Detect which cell encompasses the target text, then output its [x, y] center coordinate. 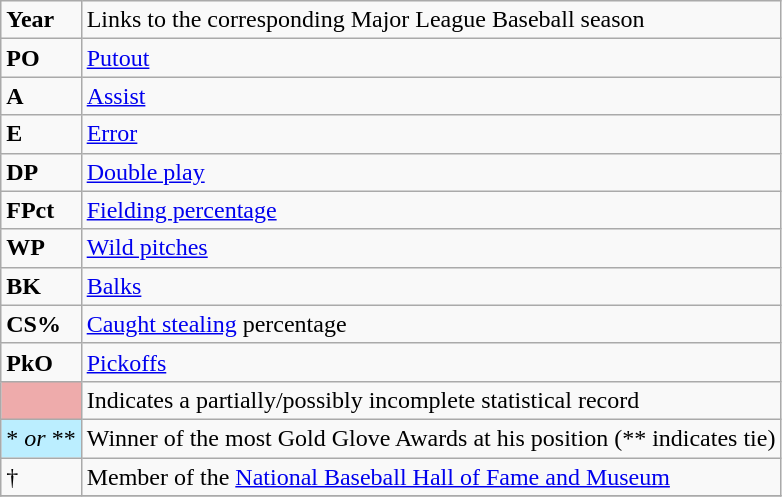
† [41, 477]
Pickoffs [431, 362]
Balks [431, 286]
Winner of the most Gold Glove Awards at his position (** indicates tie) [431, 438]
Assist [431, 96]
Year [41, 20]
FPct [41, 210]
DP [41, 172]
E [41, 134]
Wild pitches [431, 248]
WP [41, 248]
CS% [41, 324]
Error [431, 134]
* or ** [41, 438]
A [41, 96]
Fielding percentage [431, 210]
Indicates a partially/possibly incomplete statistical record [431, 400]
Caught stealing percentage [431, 324]
Double play [431, 172]
Member of the National Baseball Hall of Fame and Museum [431, 477]
Links to the corresponding Major League Baseball season [431, 20]
BK [41, 286]
Putout [431, 58]
PkO [41, 362]
PO [41, 58]
